Return the (X, Y) coordinate for the center point of the cell that contains the specified text.  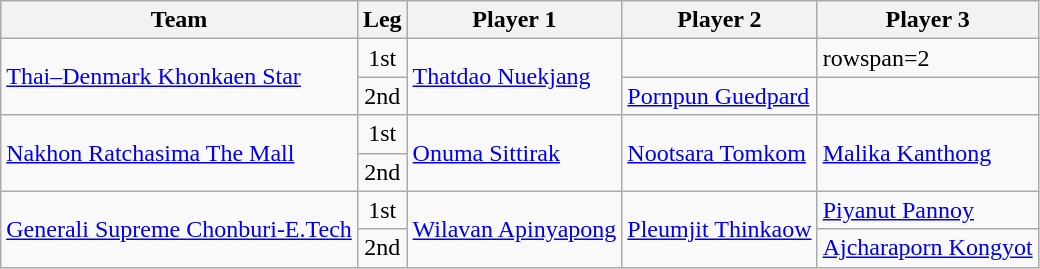
Nakhon Ratchasima The Mall (180, 153)
Player 2 (720, 20)
Ajcharaporn Kongyot (928, 248)
Piyanut Pannoy (928, 210)
Pornpun Guedpard (720, 96)
Malika Kanthong (928, 153)
Player 3 (928, 20)
Leg (382, 20)
Onuma Sittirak (514, 153)
Player 1 (514, 20)
Thai–Denmark Khonkaen Star (180, 77)
rowspan=2 (928, 58)
Pleumjit Thinkaow (720, 229)
Team (180, 20)
Thatdao Nuekjang (514, 77)
Generali Supreme Chonburi-E.Tech (180, 229)
Wilavan Apinyapong (514, 229)
Nootsara Tomkom (720, 153)
